Extract the [x, y] coordinate from the center of the cell holding the provided text.  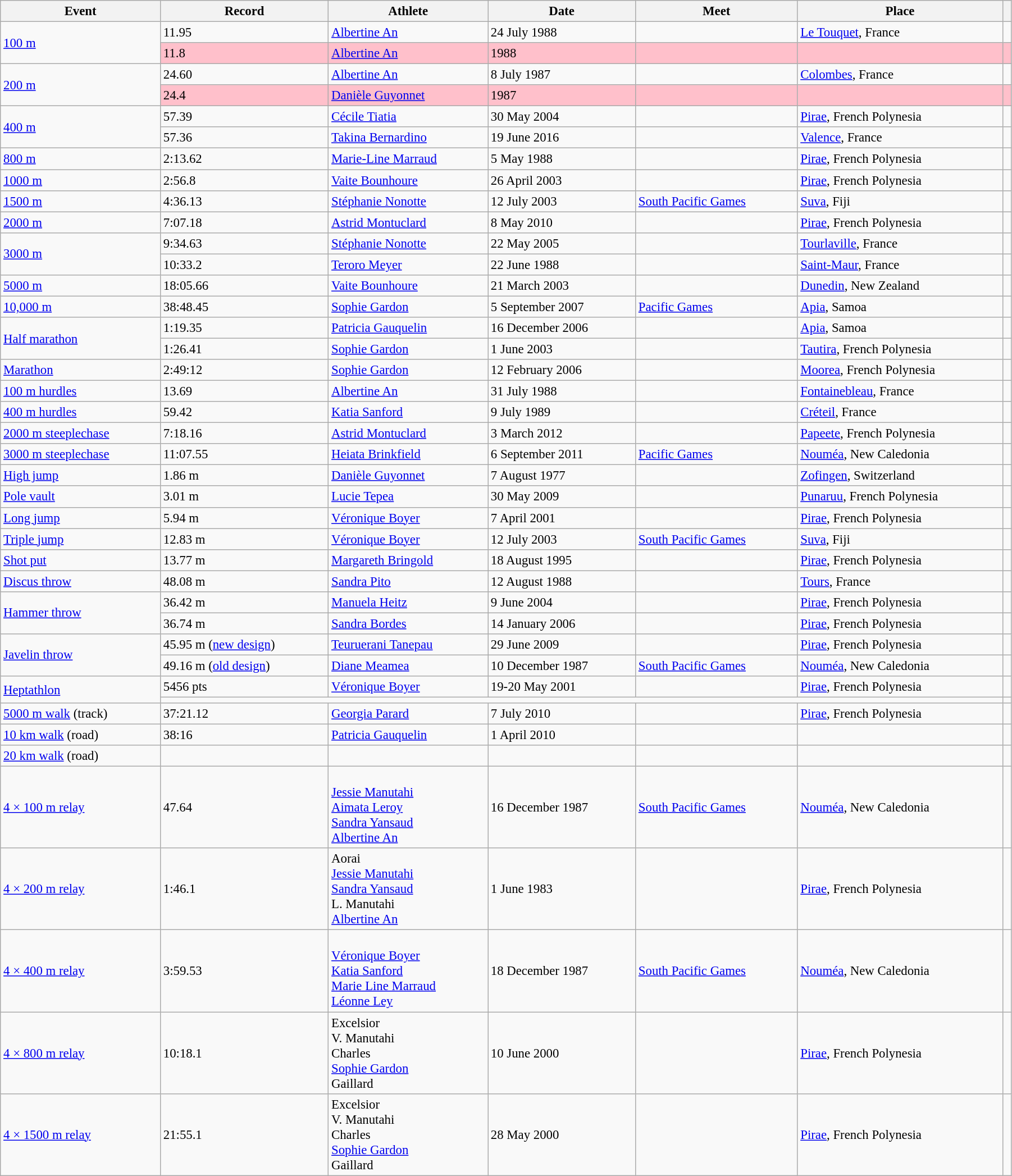
19 June 2016 [562, 138]
7:07.18 [244, 222]
Sandra Bordes [408, 623]
1000 m [81, 180]
31 July 1988 [562, 391]
1 June 2003 [562, 349]
4 × 400 m relay [81, 971]
37:21.12 [244, 714]
47.64 [244, 808]
36.74 m [244, 623]
100 m hurdles [81, 391]
10:18.1 [244, 1053]
11.8 [244, 53]
5000 m [81, 286]
59.42 [244, 412]
Teroro Meyer [408, 265]
7 July 2010 [562, 714]
Teuruerani Tanepau [408, 645]
16 December 2006 [562, 328]
Discus throw [81, 581]
1:19.35 [244, 328]
1 April 2010 [562, 735]
1988 [562, 53]
9 June 2004 [562, 603]
Cécile Tiatia [408, 117]
1:46.1 [244, 889]
4 × 1500 m relay [81, 1134]
22 June 1988 [562, 265]
Shot put [81, 560]
18:05.66 [244, 286]
10 km walk (road) [81, 735]
Lucie Tepea [408, 497]
Dunedin, New Zealand [900, 286]
10:33.2 [244, 265]
AoraiJessie ManutahiSandra YansaudL. ManutahiAlbertine An [408, 889]
Event [81, 11]
Le Touquet, France [900, 33]
7:18.16 [244, 434]
Hammer throw [81, 613]
57.39 [244, 117]
57.36 [244, 138]
45.95 m (new design) [244, 645]
49.16 m (old design) [244, 666]
High jump [81, 476]
Marie-Line Marraud [408, 159]
Tautira, French Polynesia [900, 349]
Meet [717, 11]
12.83 m [244, 539]
5 September 2007 [562, 307]
200 m [81, 85]
30 May 2009 [562, 497]
30 May 2004 [562, 117]
Place [900, 11]
20 km walk (road) [81, 756]
21:55.1 [244, 1134]
38:48.45 [244, 307]
6 September 2011 [562, 454]
Papeete, French Polynesia [900, 434]
800 m [81, 159]
1.86 m [244, 476]
11.95 [244, 33]
8 May 2010 [562, 222]
Colombes, France [900, 75]
3000 m [81, 254]
1500 m [81, 201]
7 August 1977 [562, 476]
48.08 m [244, 581]
Katia Sanford [408, 412]
3:59.53 [244, 971]
Diane Meamea [408, 666]
Date [562, 11]
11:07.55 [244, 454]
10 June 2000 [562, 1053]
Moorea, French Polynesia [900, 370]
1 June 1983 [562, 889]
10,000 m [81, 307]
Pole vault [81, 497]
9:34.63 [244, 243]
Tours, France [900, 581]
16 December 1987 [562, 808]
4:36.13 [244, 201]
Fontainebleau, France [900, 391]
38:16 [244, 735]
12 February 2006 [562, 370]
24.4 [244, 95]
13.69 [244, 391]
10 December 1987 [562, 666]
Heptathlon [81, 690]
19-20 May 2001 [562, 687]
Saint-Maur, France [900, 265]
1987 [562, 95]
4 × 200 m relay [81, 889]
36.42 m [244, 603]
2:56.8 [244, 180]
5 May 1988 [562, 159]
8 July 1987 [562, 75]
28 May 2000 [562, 1134]
100 m [81, 43]
7 April 2001 [562, 518]
3.01 m [244, 497]
Athlete [408, 11]
2000 m steeplechase [81, 434]
1:26.41 [244, 349]
Créteil, France [900, 412]
12 August 1988 [562, 581]
13.77 m [244, 560]
3000 m steeplechase [81, 454]
400 m hurdles [81, 412]
18 December 1987 [562, 971]
5.94 m [244, 518]
4 × 100 m relay [81, 808]
Record [244, 11]
Punaruu, French Polynesia [900, 497]
Georgia Parard [408, 714]
24.60 [244, 75]
Half marathon [81, 338]
2:13.62 [244, 159]
Javelin throw [81, 655]
24 July 1988 [562, 33]
Margareth Bringold [408, 560]
Heiata Brinkfield [408, 454]
26 April 2003 [562, 180]
2:49:12 [244, 370]
18 August 1995 [562, 560]
21 March 2003 [562, 286]
400 m [81, 127]
Triple jump [81, 539]
Valence, France [900, 138]
14 January 2006 [562, 623]
2000 m [81, 222]
5000 m walk (track) [81, 714]
3 March 2012 [562, 434]
Takina Bernardino [408, 138]
Jessie ManutahiAimata LeroySandra YansaudAlbertine An [408, 808]
5456 pts [244, 687]
9 July 1989 [562, 412]
Zofingen, Switzerland [900, 476]
Tourlaville, France [900, 243]
22 May 2005 [562, 243]
Véronique BoyerKatia SanfordMarie Line MarraudLéonne Ley [408, 971]
Long jump [81, 518]
4 × 800 m relay [81, 1053]
29 June 2009 [562, 645]
Manuela Heitz [408, 603]
Sandra Pito [408, 581]
Marathon [81, 370]
